Pinpoint the cell where the given text exists, returning its [X, Y] midpoint coordinate. 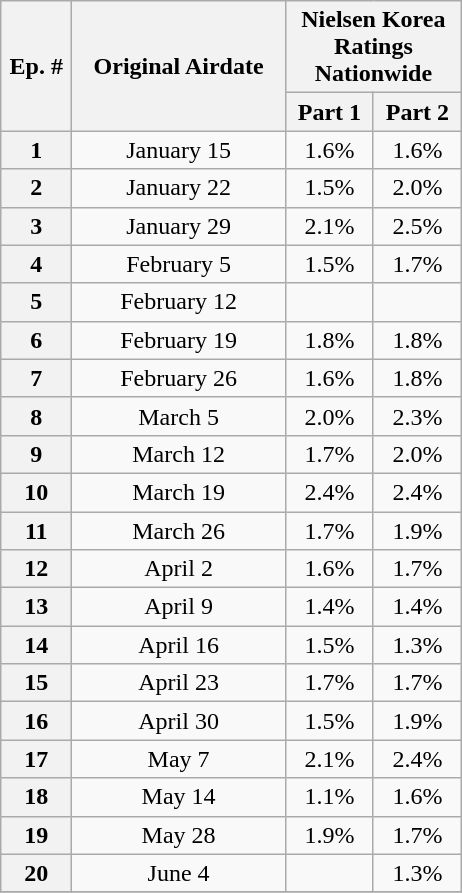
January 22 [179, 188]
February 12 [179, 302]
February 5 [179, 264]
6 [36, 340]
March 19 [179, 492]
Part 1 [329, 112]
3 [36, 226]
January 29 [179, 226]
14 [36, 645]
1 [36, 150]
8 [36, 416]
5 [36, 302]
February 19 [179, 340]
Ep. # [36, 66]
April 2 [179, 569]
17 [36, 759]
4 [36, 264]
May 28 [179, 835]
April 16 [179, 645]
11 [36, 531]
February 26 [179, 378]
January 15 [179, 150]
2.5% [417, 226]
15 [36, 683]
Original Airdate [179, 66]
9 [36, 454]
Nielsen Korea Ratings Nationwide [373, 47]
March 26 [179, 531]
12 [36, 569]
2.3% [417, 416]
June 4 [179, 873]
13 [36, 607]
20 [36, 873]
April 9 [179, 607]
May 14 [179, 797]
18 [36, 797]
March 12 [179, 454]
April 30 [179, 721]
March 5 [179, 416]
May 7 [179, 759]
1.1% [329, 797]
Part 2 [417, 112]
19 [36, 835]
2 [36, 188]
April 23 [179, 683]
16 [36, 721]
7 [36, 378]
10 [36, 492]
